Scan for the cell matching the given text and deliver its (x, y) coordinate at center. 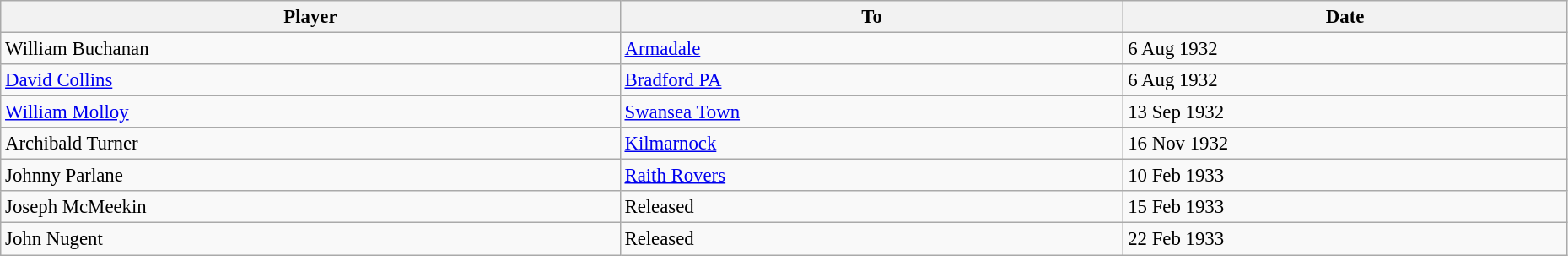
Archibald Turner (310, 144)
William Molloy (310, 112)
22 Feb 1933 (1344, 239)
Player (310, 17)
Kilmarnock (872, 144)
Swansea Town (872, 112)
William Buchanan (310, 49)
David Collins (310, 80)
John Nugent (310, 239)
15 Feb 1933 (1344, 207)
Bradford PA (872, 80)
16 Nov 1932 (1344, 144)
13 Sep 1932 (1344, 112)
Johnny Parlane (310, 176)
Date (1344, 17)
Raith Rovers (872, 176)
To (872, 17)
10 Feb 1933 (1344, 176)
Joseph McMeekin (310, 207)
Armadale (872, 49)
